Search for the cell housing the specified text and yield its (x, y) center coordinate. 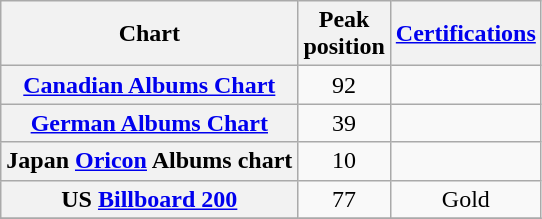
Peakposition (344, 34)
92 (344, 85)
Canadian Albums Chart (150, 85)
Japan Oricon Albums chart (150, 161)
US Billboard 200 (150, 199)
77 (344, 199)
10 (344, 161)
Gold (466, 199)
German Albums Chart (150, 123)
Certifications (466, 34)
Chart (150, 34)
39 (344, 123)
